Capture the cell that displays the provided text and extract its [X, Y] central coordinate. 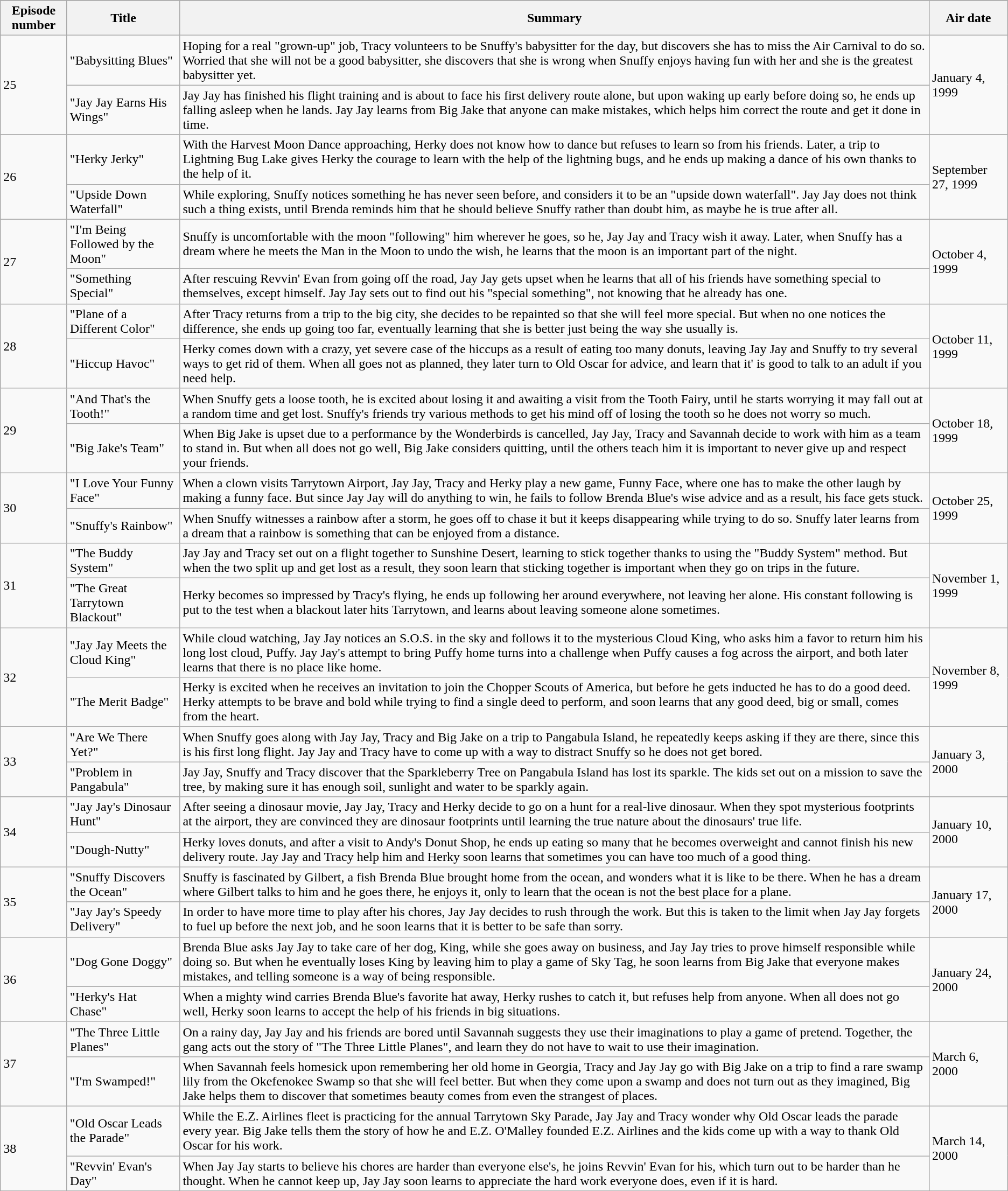
"And That's the Tooth!" [123, 406]
"Dough-Nutty" [123, 850]
"Revvin' Evan's Day" [123, 1173]
September 27, 1999 [968, 177]
"Are We There Yet?" [123, 744]
35 [34, 902]
"Jay Jay's Speedy Delivery" [123, 920]
Air date [968, 18]
"Old Oscar Leads the Parade" [123, 1131]
"I'm Being Followed by the Moon" [123, 244]
January 10, 2000 [968, 832]
"Something Special" [123, 286]
"Jay Jay Meets the Cloud King" [123, 653]
"Herky's Hat Chase" [123, 1004]
"I'm Swamped!" [123, 1081]
"Herky Jerky" [123, 159]
Summary [555, 18]
October 11, 1999 [968, 346]
"Snuffy's Rainbow" [123, 526]
January 17, 2000 [968, 902]
"Hiccup Havoc" [123, 363]
March 14, 2000 [968, 1148]
October 25, 1999 [968, 508]
October 18, 1999 [968, 431]
"Jay Jay's Dinosaur Hunt" [123, 814]
34 [34, 832]
"The Buddy System" [123, 561]
March 6, 2000 [968, 1064]
"Jay Jay Earns His Wings" [123, 110]
October 4, 1999 [968, 262]
"The Merit Badge" [123, 702]
January 24, 2000 [968, 979]
"Big Jake's Team" [123, 448]
29 [34, 431]
"The Three Little Planes" [123, 1039]
"Snuffy Discovers the Ocean" [123, 884]
"The Great Tarrytown Blackout" [123, 603]
"Dog Gone Doggy" [123, 962]
"Babysitting Blues" [123, 60]
36 [34, 979]
January 3, 2000 [968, 762]
November 8, 1999 [968, 677]
32 [34, 677]
January 4, 1999 [968, 85]
25 [34, 85]
38 [34, 1148]
31 [34, 586]
"Plane of a Different Color" [123, 321]
Title [123, 18]
"Upside Down Waterfall" [123, 201]
33 [34, 762]
28 [34, 346]
"I Love Your Funny Face" [123, 490]
"Problem in Pangabula" [123, 780]
Episode number [34, 18]
26 [34, 177]
November 1, 1999 [968, 586]
27 [34, 262]
37 [34, 1064]
30 [34, 508]
